Search for the cell housing the specified text and yield its [X, Y] center coordinate. 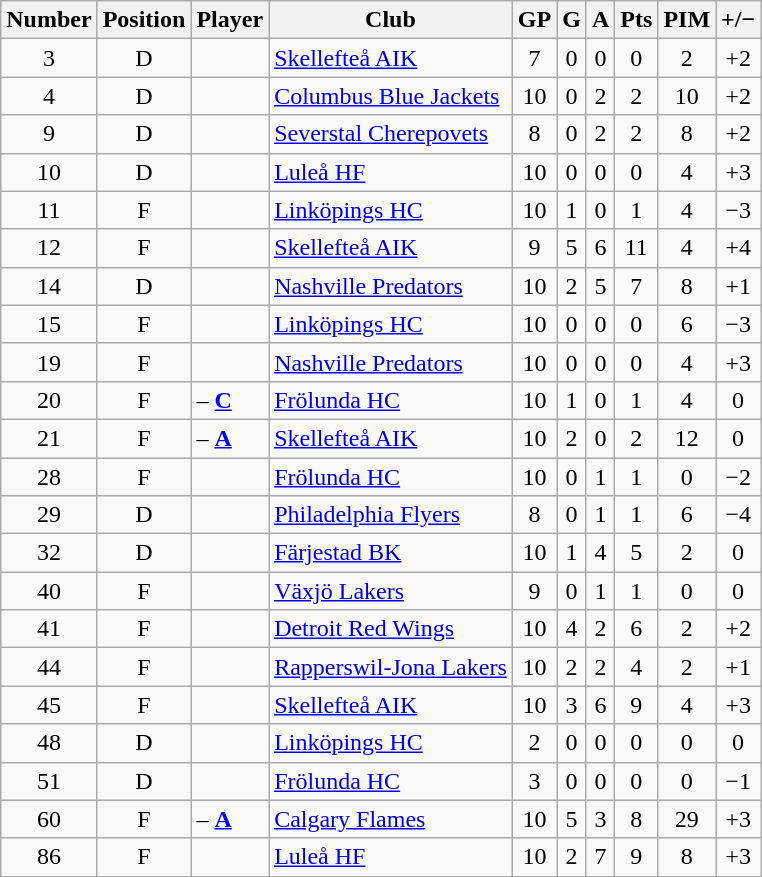
19 [49, 362]
+/− [738, 20]
G [572, 20]
−4 [738, 515]
Växjö Lakers [391, 591]
+4 [738, 248]
41 [49, 629]
Position [144, 20]
40 [49, 591]
Severstal Cherepovets [391, 134]
GP [534, 20]
PIM [687, 20]
– C [230, 400]
48 [49, 743]
32 [49, 553]
86 [49, 857]
Player [230, 20]
51 [49, 781]
Columbus Blue Jackets [391, 96]
21 [49, 438]
20 [49, 400]
−2 [738, 477]
Number [49, 20]
Club [391, 20]
Philadelphia Flyers [391, 515]
Pts [636, 20]
14 [49, 286]
Rapperswil-Jona Lakers [391, 667]
28 [49, 477]
−1 [738, 781]
Calgary Flames [391, 819]
Detroit Red Wings [391, 629]
15 [49, 324]
A [600, 20]
45 [49, 705]
Färjestad BK [391, 553]
60 [49, 819]
44 [49, 667]
